Return [X, Y] of the center of cell containing provided text 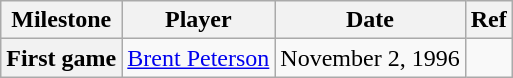
Brent Peterson [198, 58]
Ref [488, 20]
November 2, 1996 [370, 58]
First game [62, 58]
Date [370, 20]
Player [198, 20]
Milestone [62, 20]
